Identify which cell holds the provided text, then report its [x, y] central coordinate. 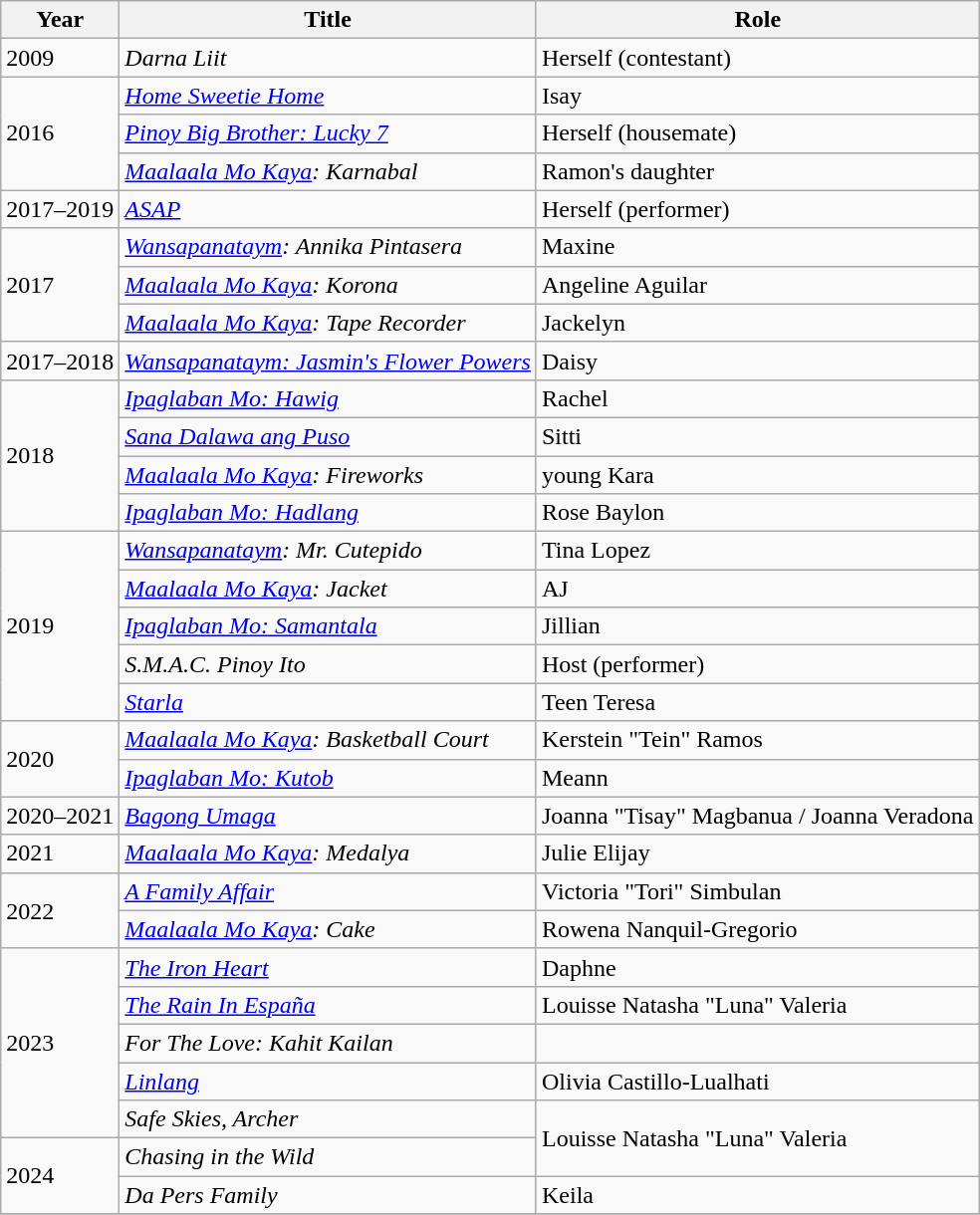
Maalaala Mo Kaya: Fireworks [329, 475]
2021 [60, 853]
Maalaala Mo Kaya: Karnabal [329, 171]
Rachel [757, 398]
Bagong Umaga [329, 816]
Safe Skies, Archer [329, 1119]
Teen Teresa [757, 702]
Ipaglaban Mo: Samantala [329, 626]
2019 [60, 626]
Daisy [757, 361]
Herself (housemate) [757, 133]
2017–2018 [60, 361]
Maalaala Mo Kaya: Jacket [329, 589]
Maalaala Mo Kaya: Tape Recorder [329, 323]
Starla [329, 702]
2017 [60, 285]
2020 [60, 759]
2023 [60, 1043]
Title [329, 20]
2016 [60, 133]
Sana Dalawa ang Puso [329, 436]
2018 [60, 455]
Wansapanataym: Mr. Cutepido [329, 551]
Chasing in the Wild [329, 1157]
Julie Elijay [757, 853]
Jillian [757, 626]
Tina Lopez [757, 551]
Victoria "Tori" Simbulan [757, 891]
Daphne [757, 967]
young Kara [757, 475]
For The Love: Kahit Kailan [329, 1043]
Isay [757, 96]
Year [60, 20]
A Family Affair [329, 891]
The Rain In España [329, 1005]
Maxine [757, 247]
Keila [757, 1195]
Host (performer) [757, 664]
Pinoy Big Brother: Lucky 7 [329, 133]
Darna Liit [329, 58]
Meann [757, 778]
Home Sweetie Home [329, 96]
Maalaala Mo Kaya: Basketball Court [329, 740]
Wansapanataym: Jasmin's Flower Powers [329, 361]
Angeline Aguilar [757, 285]
Herself (performer) [757, 209]
Herself (contestant) [757, 58]
Joanna "Tisay" Magbanua / Joanna Veradona [757, 816]
Rose Baylon [757, 513]
Maalaala Mo Kaya: Cake [329, 929]
Da Pers Family [329, 1195]
Linlang [329, 1081]
2024 [60, 1176]
2022 [60, 910]
Sitti [757, 436]
Maalaala Mo Kaya: Medalya [329, 853]
Rowena Nanquil-Gregorio [757, 929]
Wansapanataym: Annika Pintasera [329, 247]
The Iron Heart [329, 967]
Jackelyn [757, 323]
2020–2021 [60, 816]
Role [757, 20]
Ipaglaban Mo: Hadlang [329, 513]
Maalaala Mo Kaya: Korona [329, 285]
Ipaglaban Mo: Hawig [329, 398]
Ramon's daughter [757, 171]
Ipaglaban Mo: Kutob [329, 778]
2009 [60, 58]
Kerstein "Tein" Ramos [757, 740]
S.M.A.C. Pinoy Ito [329, 664]
Olivia Castillo-Lualhati [757, 1081]
AJ [757, 589]
ASAP [329, 209]
2017–2019 [60, 209]
